Identify which cell holds the provided text, then report its [x, y] central coordinate. 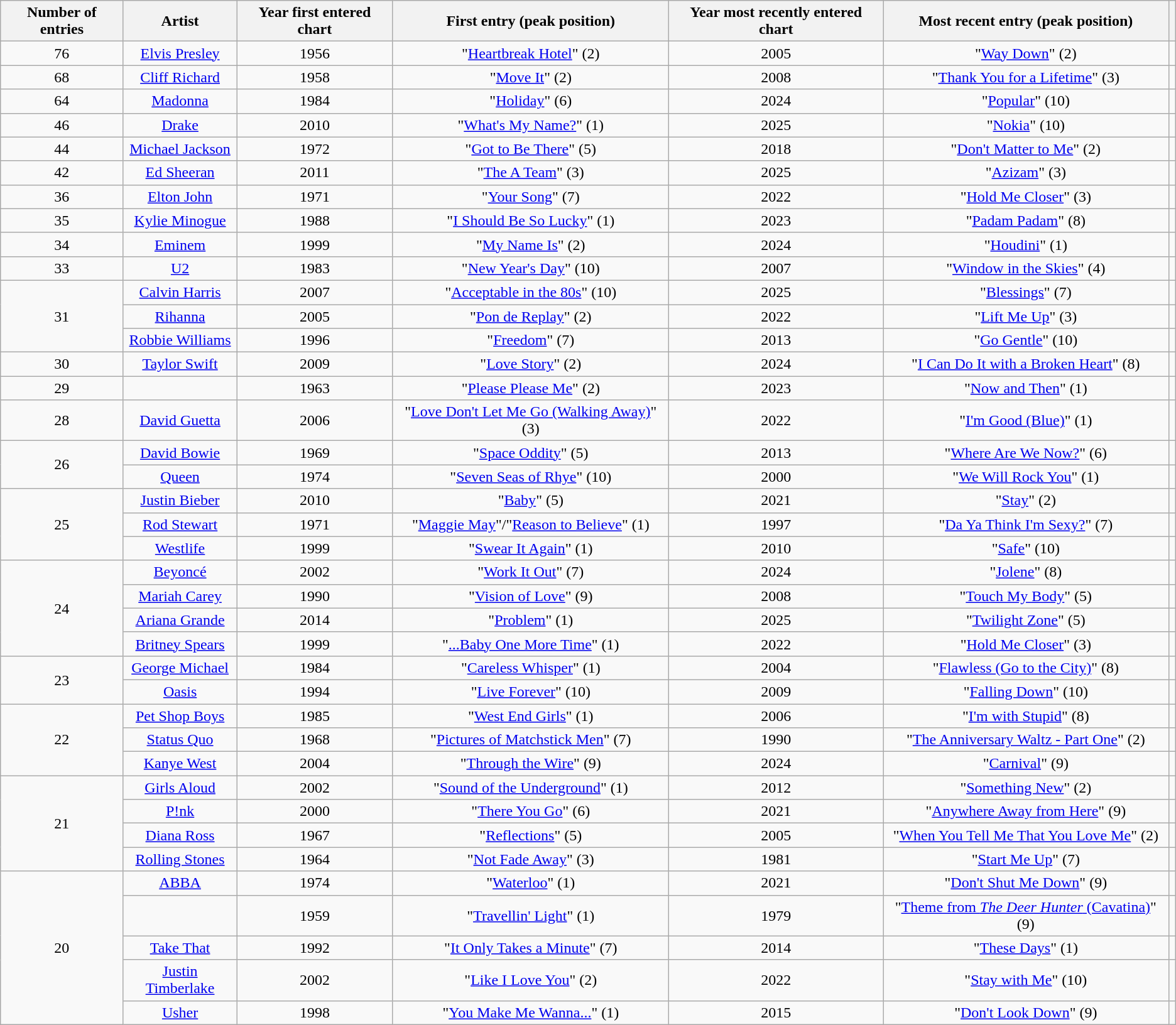
Eminem [180, 244]
"I'm Good (Blue)" (1) [1026, 421]
"Now and Then" (1) [1026, 388]
Rod Stewart [180, 524]
1964 [315, 859]
"Da Ya Think I'm Sexy?" (7) [1026, 524]
1988 [315, 220]
"Don't Shut Me Down" (9) [1026, 883]
"Safe" (10) [1026, 548]
1963 [315, 388]
Drake [180, 125]
30 [62, 364]
Rolling Stones [180, 859]
Year most recently entered chart [776, 21]
"Seven Seas of Rhye" (10) [531, 477]
46 [62, 125]
Rihanna [180, 316]
33 [62, 268]
"Window in the Skies" (4) [1026, 268]
"Thank You for a Lifetime" (3) [1026, 77]
2018 [776, 149]
"Something New" (2) [1026, 788]
Mariah Carey [180, 596]
"Stay with Me" (10) [1026, 980]
Status Quo [180, 740]
George Michael [180, 668]
1972 [315, 149]
Cliff Richard [180, 77]
"My Name Is" (2) [531, 244]
"I'm with Stupid" (8) [1026, 715]
"Reflections" (5) [531, 835]
"These Days" (1) [1026, 948]
31 [62, 316]
1967 [315, 835]
"Through the Wire" (9) [531, 764]
2015 [776, 1012]
"Holiday" (6) [531, 101]
Take That [180, 948]
1981 [776, 859]
"Blessings" (7) [1026, 292]
44 [62, 149]
1992 [315, 948]
"New Year's Day" (10) [531, 268]
42 [62, 173]
"Popular" (10) [1026, 101]
22 [62, 739]
"Swear It Again" (1) [531, 548]
"The A Team" (3) [531, 173]
26 [62, 465]
36 [62, 197]
"Theme from The Deer Hunter (Cavatina)" (9) [1026, 916]
Usher [180, 1012]
"Pictures of Matchstick Men" (7) [531, 740]
24 [62, 608]
"Your Song" (7) [531, 197]
"Please Please Me" (2) [531, 388]
"Don't Look Down" (9) [1026, 1012]
"Careless Whisper" (1) [531, 668]
"Space Oddity" (5) [531, 453]
Number of entries [62, 21]
"Vision of Love" (9) [531, 596]
2011 [315, 173]
Madonna [180, 101]
"Sound of the Underground" (1) [531, 788]
1956 [315, 53]
64 [62, 101]
1997 [776, 524]
"Pon de Replay" (2) [531, 316]
P!nk [180, 811]
1998 [315, 1012]
"Travellin' Light" (1) [531, 916]
"Acceptable in the 80s" (10) [531, 292]
"The Anniversary Waltz - Part One" (2) [1026, 740]
Ed Sheeran [180, 173]
Taylor Swift [180, 364]
Elton John [180, 197]
"Problem" (1) [531, 620]
ABBA [180, 883]
Elvis Presley [180, 53]
Most recent entry (peak position) [1026, 21]
"When You Tell Me That You Love Me" (2) [1026, 835]
"West End Girls" (1) [531, 715]
"Flawless (Go to the City)" (8) [1026, 668]
35 [62, 220]
"Carnival" (9) [1026, 764]
1994 [315, 691]
"It Only Takes a Minute" (7) [531, 948]
Queen [180, 477]
"Like I Love You" (2) [531, 980]
1959 [315, 916]
"Anywhere Away from Here" (9) [1026, 811]
"Falling Down" (10) [1026, 691]
"Love Don't Let Me Go (Walking Away)" (3) [531, 421]
20 [62, 948]
"Maggie May"/"Reason to Believe" (1) [531, 524]
Artist [180, 21]
Britney Spears [180, 644]
"Waterloo" (1) [531, 883]
"Stay" (2) [1026, 501]
2012 [776, 788]
Robbie Williams [180, 340]
"...Baby One More Time" (1) [531, 644]
Kylie Minogue [180, 220]
"Padam Padam" (8) [1026, 220]
"I Can Do It with a Broken Heart" (8) [1026, 364]
"Love Story" (2) [531, 364]
68 [62, 77]
Beyoncé [180, 572]
21 [62, 823]
David Guetta [180, 421]
1979 [776, 916]
23 [62, 680]
25 [62, 524]
Calvin Harris [180, 292]
Oasis [180, 691]
Michael Jackson [180, 149]
1983 [315, 268]
"Jolene" (8) [1026, 572]
"Got to Be There" (5) [531, 149]
"Freedom" (7) [531, 340]
U2 [180, 268]
28 [62, 421]
Pet Shop Boys [180, 715]
"Move It" (2) [531, 77]
"We Will Rock You" (1) [1026, 477]
1969 [315, 453]
"Twilight Zone" (5) [1026, 620]
Girls Aloud [180, 788]
"What's My Name?" (1) [531, 125]
"Baby" (5) [531, 501]
"I Should Be So Lucky" (1) [531, 220]
"Don't Matter to Me" (2) [1026, 149]
"Houdini" (1) [1026, 244]
1968 [315, 740]
"Lift Me Up" (3) [1026, 316]
Justin Timberlake [180, 980]
"Where Are We Now?" (6) [1026, 453]
"Not Fade Away" (3) [531, 859]
1996 [315, 340]
"Work It Out" (7) [531, 572]
Year first entered chart [315, 21]
1985 [315, 715]
29 [62, 388]
David Bowie [180, 453]
"Nokia" (10) [1026, 125]
Diana Ross [180, 835]
"Way Down" (2) [1026, 53]
Westlife [180, 548]
Ariana Grande [180, 620]
"Heartbreak Hotel" (2) [531, 53]
First entry (peak position) [531, 21]
1958 [315, 77]
"Start Me Up" (7) [1026, 859]
"Go Gentle" (10) [1026, 340]
"Azizam" (3) [1026, 173]
"You Make Me Wanna..." (1) [531, 1012]
34 [62, 244]
Kanye West [180, 764]
"There You Go" (6) [531, 811]
"Touch My Body" (5) [1026, 596]
"Live Forever" (10) [531, 691]
Justin Bieber [180, 501]
76 [62, 53]
